Extract the [X, Y] coordinate from the center of the cell holding the provided text.  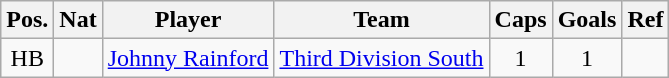
Player [188, 20]
HB [28, 58]
Third Division South [382, 58]
Caps [520, 20]
Ref [646, 20]
Johnny Rainford [188, 58]
Team [382, 20]
Pos. [28, 20]
Goals [587, 20]
Nat [78, 20]
